Pinpoint the cell where the given text exists, returning its [x, y] midpoint coordinate. 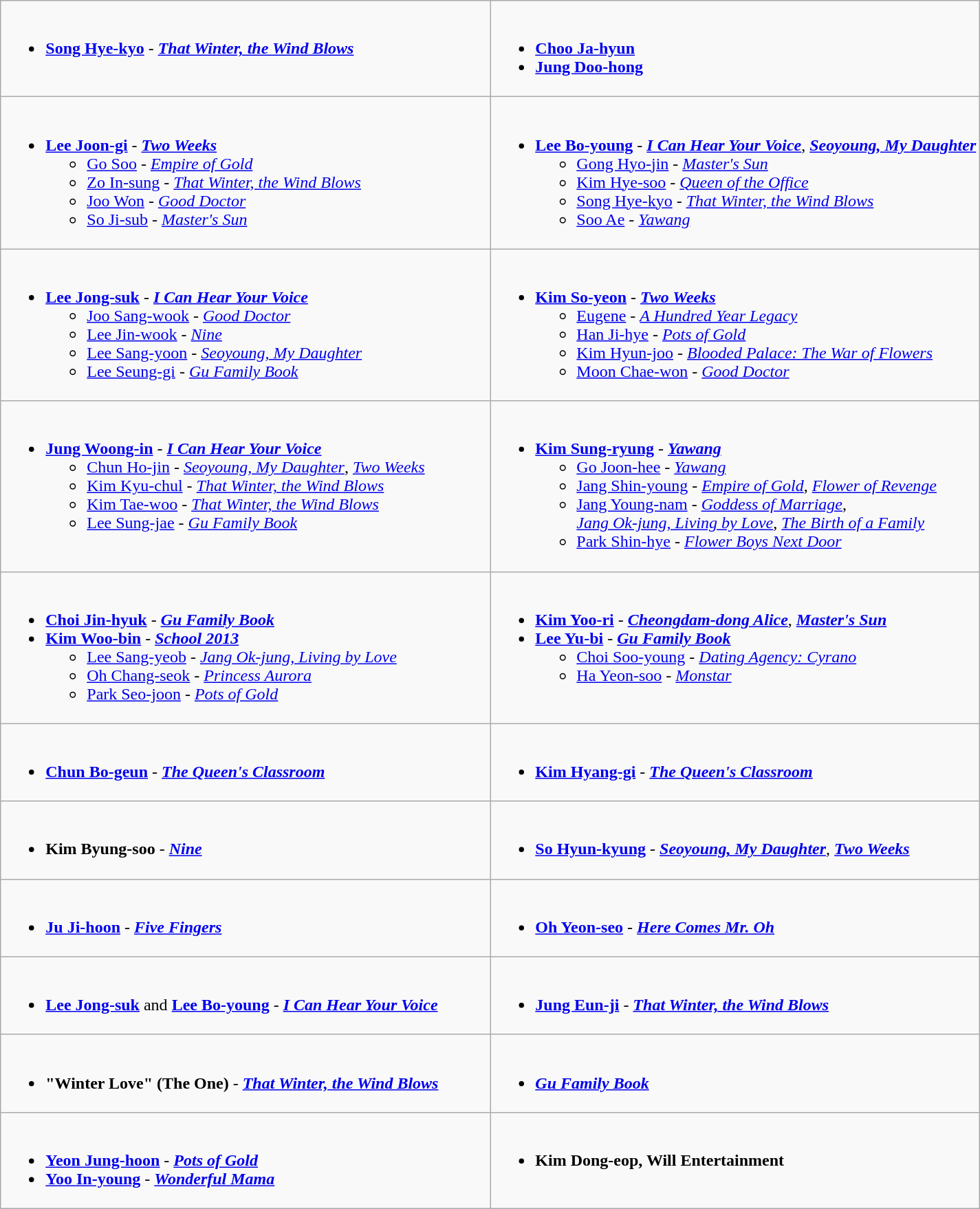
Ju Ji-hoon - Five Fingers [246, 917]
Lee Jong-suk and Lee Bo-young - I Can Hear Your Voice [246, 996]
Jung Eun-ji - That Winter, the Wind Blows [735, 996]
Song Hye-kyo - That Winter, the Wind Blows [246, 49]
Lee Joon-gi - Two Weeks Go Soo - Empire of GoldZo In-sung - That Winter, the Wind BlowsJoo Won - Good DoctorSo Ji-sub - Master's Sun [246, 173]
Yeon Jung-hoon - Pots of Gold Yoo In-young - Wonderful Mama [246, 1160]
So Hyun-kyung - Seoyoung, My Daughter, Two Weeks [735, 840]
Choo Ja-hyun Jung Doo-hong [735, 49]
Kim Yoo-ri - Cheongdam-dong Alice, Master's Sun Lee Yu-bi - Gu Family Book Choi Soo-young - Dating Agency: CyranoHa Yeon-soo - Monstar [735, 648]
"Winter Love" (The One) - That Winter, the Wind Blows [246, 1073]
Gu Family Book [735, 1073]
Kim Byung-soo - Nine [246, 840]
Oh Yeon-seo - Here Comes Mr. Oh [735, 917]
Kim Hyang-gi - The Queen's Classroom [735, 762]
Kim Dong-eop, Will Entertainment [735, 1160]
Chun Bo-geun - The Queen's Classroom [246, 762]
Lee Jong-suk - I Can Hear Your Voice Joo Sang-wook - Good DoctorLee Jin-wook - NineLee Sang-yoon - Seoyoung, My DaughterLee Seung-gi - Gu Family Book [246, 325]
